Determine the (x, y) coordinate at the center of the cell enclosing the given text.  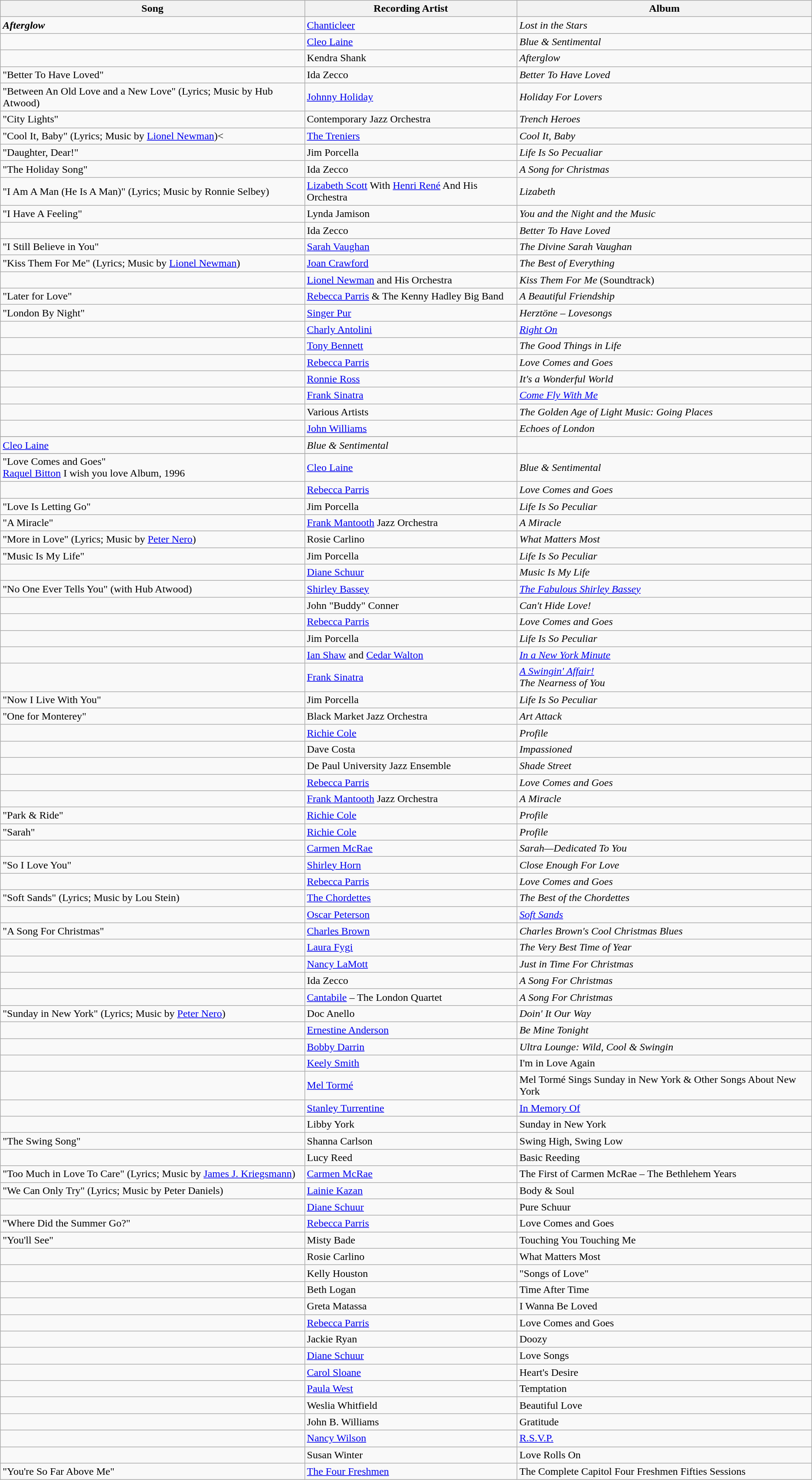
"Songs of Love" (665, 1273)
Just in Time For Christmas (665, 964)
Kelly Houston (411, 1273)
The Four Freshmen (411, 1471)
Paula West (411, 1389)
Temptation (665, 1389)
Cool It, Baby (665, 136)
Holiday For Lovers (665, 97)
I Wanna Be Loved (665, 1306)
Shanna Carlson (411, 1141)
Bobby Darrin (411, 1046)
Charles Brown's Cool Christmas Blues (665, 931)
Basic Reeding (665, 1158)
"Love Comes and Goes"Raquel Bitton I wish you love Album, 1996 (153, 467)
Keely Smith (411, 1063)
A Song for Christmas (665, 169)
Charly Antolini (411, 329)
Can't Hide Love! (665, 605)
The Divine Sarah Vaughan (665, 247)
"Now I Live With You" (153, 700)
Joan Crawford (411, 263)
Various Artists (411, 412)
John B. Williams (411, 1422)
"Later for Love" (153, 296)
I'm in Love Again (665, 1063)
Body & Soul (665, 1191)
Time After Time (665, 1289)
Misty Bade (411, 1240)
Ernestine Anderson (411, 1030)
Contemporary Jazz Orchestra (411, 119)
Sunday in New York (665, 1125)
Ronnie Ross (411, 379)
"The Holiday Song" (153, 169)
Lucy Reed (411, 1158)
"Sarah" (153, 832)
Shade Street (665, 766)
Recording Artist (411, 9)
The Golden Age of Light Music: Going Places (665, 412)
Soft Sands (665, 914)
"Where Did the Summer Go?" (153, 1223)
"A Miracle" (153, 523)
"No One Ever Tells You" (with Hub Atwood) (153, 589)
Dave Costa (411, 749)
Laura Fygi (411, 947)
Close Enough For Love (665, 865)
"I Still Believe in You" (153, 247)
John Williams (411, 428)
Echoes of London (665, 428)
Mel Tormé (411, 1086)
Rebecca Parris & The Kenny Hadley Big Band (411, 296)
The First of Carmen McRae – The Bethlehem Years (665, 1174)
Be Mine Tonight (665, 1030)
"Sunday in New York" (Lyrics; Music by Peter Nero) (153, 1013)
"I Am A Man (He Is A Man)" (Lyrics; Music by Ronnie Selbey) (153, 191)
Beth Logan (411, 1289)
Doin' It Our Way (665, 1013)
"Cool It, Baby" (Lyrics; Music by Lionel Newman)< (153, 136)
Life Is So Pecualiar (665, 152)
A Beautiful Friendship (665, 296)
Beautiful Love (665, 1405)
"Daughter, Dear!" (153, 152)
The Complete Capitol Four Freshmen Fifties Sessions (665, 1471)
Stanley Turrentine (411, 1108)
Gratitude (665, 1422)
Sarah—Dedicated To You (665, 849)
"We Can Only Try" (Lyrics; Music by Peter Daniels) (153, 1191)
Album (665, 9)
Shirley Bassey (411, 589)
"A Song For Christmas" (153, 931)
In Memory Of (665, 1108)
"More in Love" (Lyrics; Music by Peter Nero) (153, 539)
Come Fly With Me (665, 395)
A Swingin' Affair!The Nearness of You (665, 677)
You and the Night and the Music (665, 214)
Susan Winter (411, 1455)
Nancy LaMott (411, 964)
Doozy (665, 1339)
The Chordettes (411, 898)
Right On (665, 329)
"Love Is Letting Go" (153, 506)
"The Swing Song" (153, 1141)
Lizabeth (665, 191)
Sarah Vaughan (411, 247)
John "Buddy" Conner (411, 605)
"Music Is My Life" (153, 556)
Black Market Jazz Orchestra (411, 716)
Art Attack (665, 716)
Touching You Touching Me (665, 1240)
It's a Wonderful World (665, 379)
Lionel Newman and His Orchestra (411, 280)
Carol Sloane (411, 1372)
Charles Brown (411, 931)
"Soft Sands" (Lyrics; Music by Lou Stein) (153, 898)
"You're So Far Above Me" (153, 1471)
Song (153, 9)
The Best of the Chordettes (665, 898)
Trench Heroes (665, 119)
The Treniers (411, 136)
"Kiss Them For Me" (Lyrics; Music by Lionel Newman) (153, 263)
Doc Anello (411, 1013)
Mel Tormé Sings Sunday in New York & Other Songs About New York (665, 1086)
Singer Pur (411, 313)
Kendra Shank (411, 58)
De Paul University Jazz Ensemble (411, 766)
Chanticleer (411, 25)
"Too Much in Love To Care" (Lyrics; Music by James J. Kriegsmann) (153, 1174)
Lainie Kazan (411, 1191)
Ian Shaw and Cedar Walton (411, 655)
In a New York Minute (665, 655)
Ultra Lounge: Wild, Cool & Swingin (665, 1046)
"Between An Old Love and a New Love" (Lyrics; Music by Hub Atwood) (153, 97)
Lizabeth Scott With Henri René And His Orchestra (411, 191)
Greta Matassa (411, 1306)
"London By Night" (153, 313)
"Better To Have Loved" (153, 75)
Oscar Peterson (411, 914)
Cantabile – The London Quartet (411, 997)
Music Is My Life (665, 572)
Lynda Jamison (411, 214)
Heart's Desire (665, 1372)
Johnny Holiday (411, 97)
"City Lights" (153, 119)
The Best of Everything (665, 263)
Libby York (411, 1125)
Kiss Them For Me (Soundtrack) (665, 280)
The Good Things in Life (665, 346)
Jackie Ryan (411, 1339)
"Park & Ride" (153, 816)
R.S.V.P. (665, 1438)
Lost in the Stars (665, 25)
Herztöne – Lovesongs (665, 313)
Pure Schuur (665, 1207)
Shirley Horn (411, 865)
Nancy Wilson (411, 1438)
Swing High, Swing Low (665, 1141)
The Fabulous Shirley Bassey (665, 589)
Weslia Whitfield (411, 1405)
Tony Bennett (411, 346)
The Very Best Time of Year (665, 947)
"One for Monterey" (153, 716)
Love Songs (665, 1356)
"I Have A Feeling" (153, 214)
Love Rolls On (665, 1455)
"You'll See" (153, 1240)
Impassioned (665, 749)
"So I Love You" (153, 865)
